Detect which cell encompasses the target text, then output its [X, Y] center coordinate. 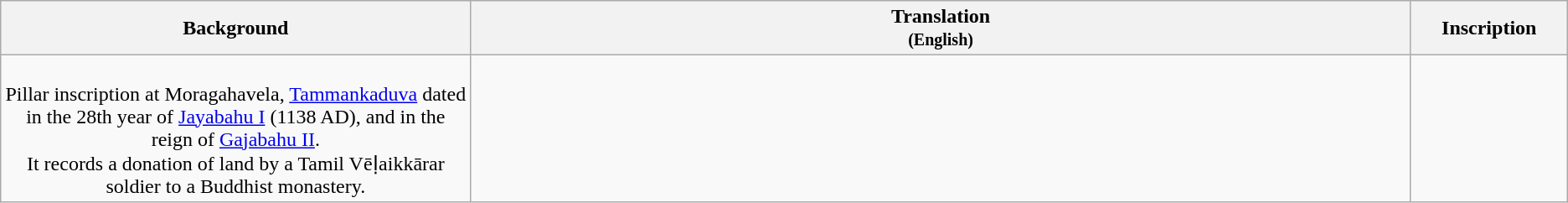
Translation(English) [941, 29]
Background [236, 29]
Inscription [1489, 29]
